Search for the cell housing the specified text and yield its (X, Y) center coordinate. 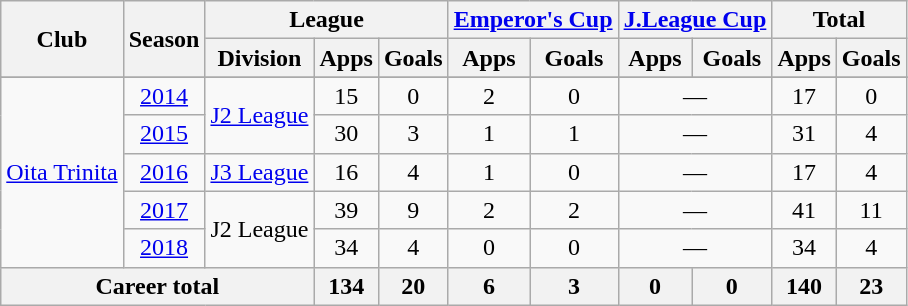
16 (346, 172)
30 (346, 134)
15 (346, 96)
2015 (164, 134)
Season (164, 39)
2016 (164, 172)
20 (413, 286)
140 (804, 286)
23 (871, 286)
9 (413, 210)
2017 (164, 210)
11 (871, 210)
2018 (164, 248)
6 (489, 286)
Club (62, 39)
41 (804, 210)
League (326, 20)
31 (804, 134)
Career total (158, 286)
39 (346, 210)
134 (346, 286)
J.League Cup (695, 20)
J3 League (260, 172)
Oita Trinita (62, 172)
Emperor's Cup (533, 20)
Division (260, 58)
Total (839, 20)
2014 (164, 96)
